Return the (X, Y) coordinate for the center point of the cell that contains the specified text.  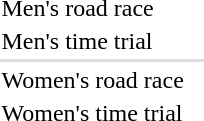
Men's time trial (92, 41)
Women's road race (92, 80)
